Find where the given text appears and provide that cell's center as (X, Y) coordinate. 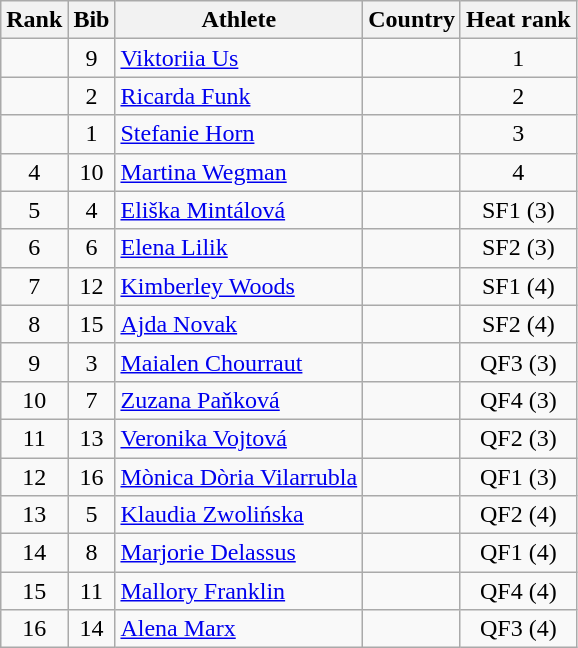
Athlete (239, 20)
Kimberley Woods (239, 286)
Stefanie Horn (239, 134)
SF1 (4) (518, 286)
Veronika Vojtová (239, 438)
QF4 (4) (518, 591)
SF2 (4) (518, 324)
Bib (92, 20)
QF1 (4) (518, 553)
Eliška Mintálová (239, 210)
Rank (34, 20)
Klaudia Zwolińska (239, 515)
QF2 (3) (518, 438)
QF3 (3) (518, 362)
QF2 (4) (518, 515)
Mònica Dòria Vilarrubla (239, 477)
Country (412, 20)
QF4 (3) (518, 400)
Zuzana Paňková (239, 400)
Ricarda Funk (239, 96)
Maialen Chourraut (239, 362)
Ajda Novak (239, 324)
SF1 (3) (518, 210)
QF1 (3) (518, 477)
Viktoriia Us (239, 58)
Mallory Franklin (239, 591)
Heat rank (518, 20)
SF2 (3) (518, 248)
Martina Wegman (239, 172)
Marjorie Delassus (239, 553)
Elena Lilik (239, 248)
QF3 (4) (518, 629)
Alena Marx (239, 629)
